From the cell containing the given text, extract its center point as [x, y] coordinate. 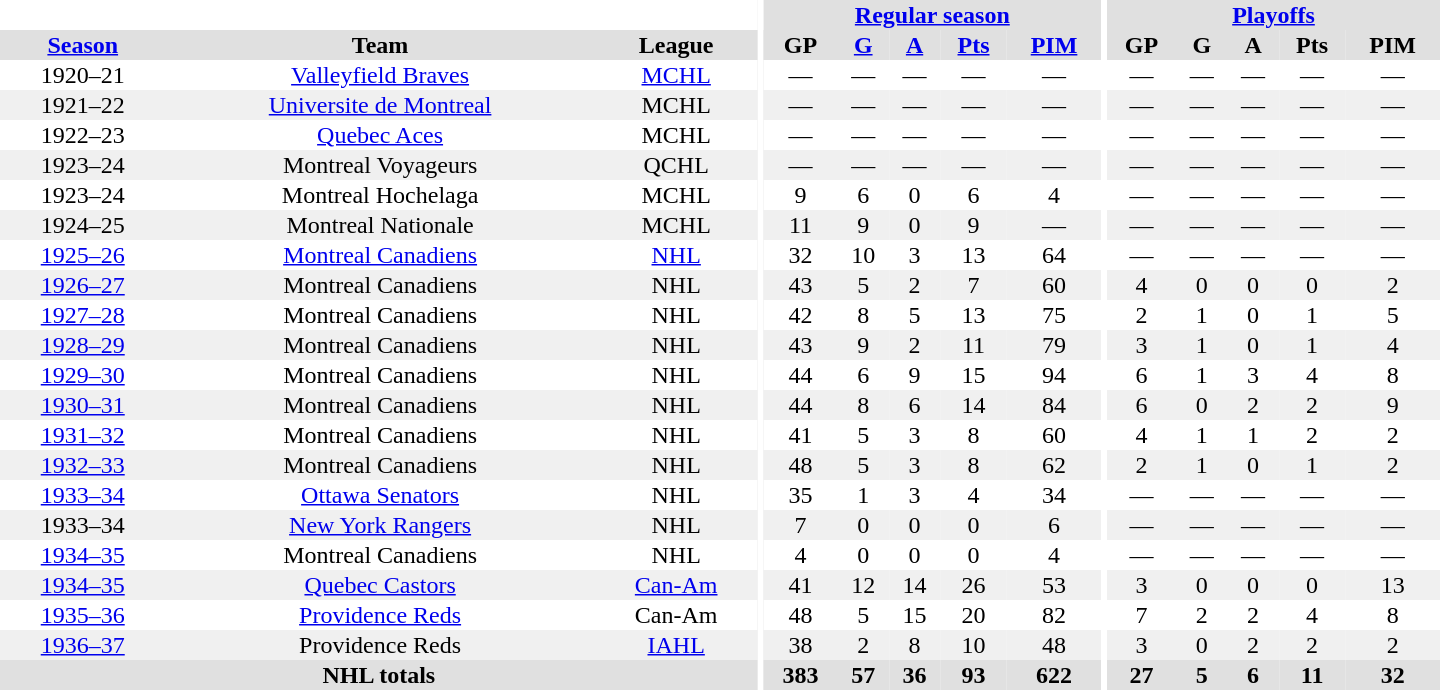
League [676, 45]
1921–22 [82, 105]
QCHL [676, 165]
82 [1054, 615]
1929–30 [82, 375]
26 [974, 585]
1930–31 [82, 405]
IAHL [676, 645]
1927–28 [82, 315]
Quebec Castors [380, 585]
1928–29 [82, 345]
Playoffs [1274, 15]
1925–26 [82, 255]
20 [974, 615]
38 [800, 645]
Ottawa Senators [380, 495]
27 [1142, 675]
Universite de Montreal [380, 105]
94 [1054, 375]
1931–32 [82, 435]
NHL totals [379, 675]
84 [1054, 405]
1936–37 [82, 645]
Montreal Voyageurs [380, 165]
12 [864, 585]
Regular season [932, 15]
1932–33 [82, 465]
64 [1054, 255]
75 [1054, 315]
93 [974, 675]
Montreal Hochelaga [380, 195]
62 [1054, 465]
53 [1054, 585]
New York Rangers [380, 525]
36 [914, 675]
Valleyfield Braves [380, 75]
Team [380, 45]
34 [1054, 495]
622 [1054, 675]
1924–25 [82, 225]
35 [800, 495]
57 [864, 675]
42 [800, 315]
Quebec Aces [380, 135]
1920–21 [82, 75]
383 [800, 675]
Montreal Nationale [380, 225]
1935–36 [82, 615]
1926–27 [82, 285]
Season [82, 45]
1922–23 [82, 135]
79 [1054, 345]
